Output the (X, Y) coordinate of the center of the cell containing the given text.  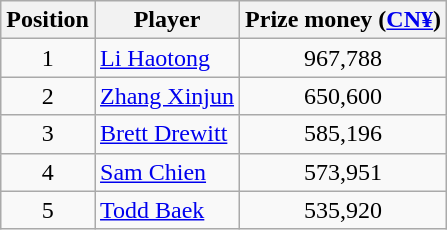
Zhang Xinjun (166, 96)
Prize money (CN¥) (344, 20)
1 (48, 58)
Todd Baek (166, 210)
Brett Drewitt (166, 134)
4 (48, 172)
2 (48, 96)
3 (48, 134)
Li Haotong (166, 58)
Position (48, 20)
650,600 (344, 96)
535,920 (344, 210)
5 (48, 210)
585,196 (344, 134)
573,951 (344, 172)
Player (166, 20)
967,788 (344, 58)
Sam Chien (166, 172)
